Detect which cell encompasses the target text, then output its [x, y] center coordinate. 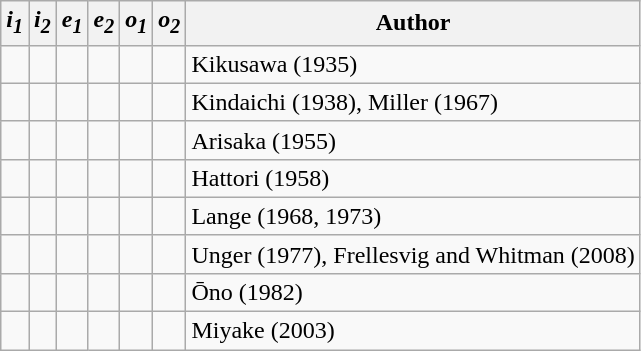
e2 [104, 23]
Arisaka (1955) [414, 140]
Miyake (2003) [414, 331]
Author [414, 23]
Ōno (1982) [414, 292]
e1 [72, 23]
i2 [42, 23]
Kikusawa (1935) [414, 64]
i1 [15, 23]
Unger (1977), Frellesvig and Whitman (2008) [414, 254]
Kindaichi (1938), Miller (1967) [414, 102]
o1 [136, 23]
Lange (1968, 1973) [414, 216]
Hattori (1958) [414, 178]
o2 [170, 23]
